Locate the cell with the specified text and output its (X, Y) center coordinate. 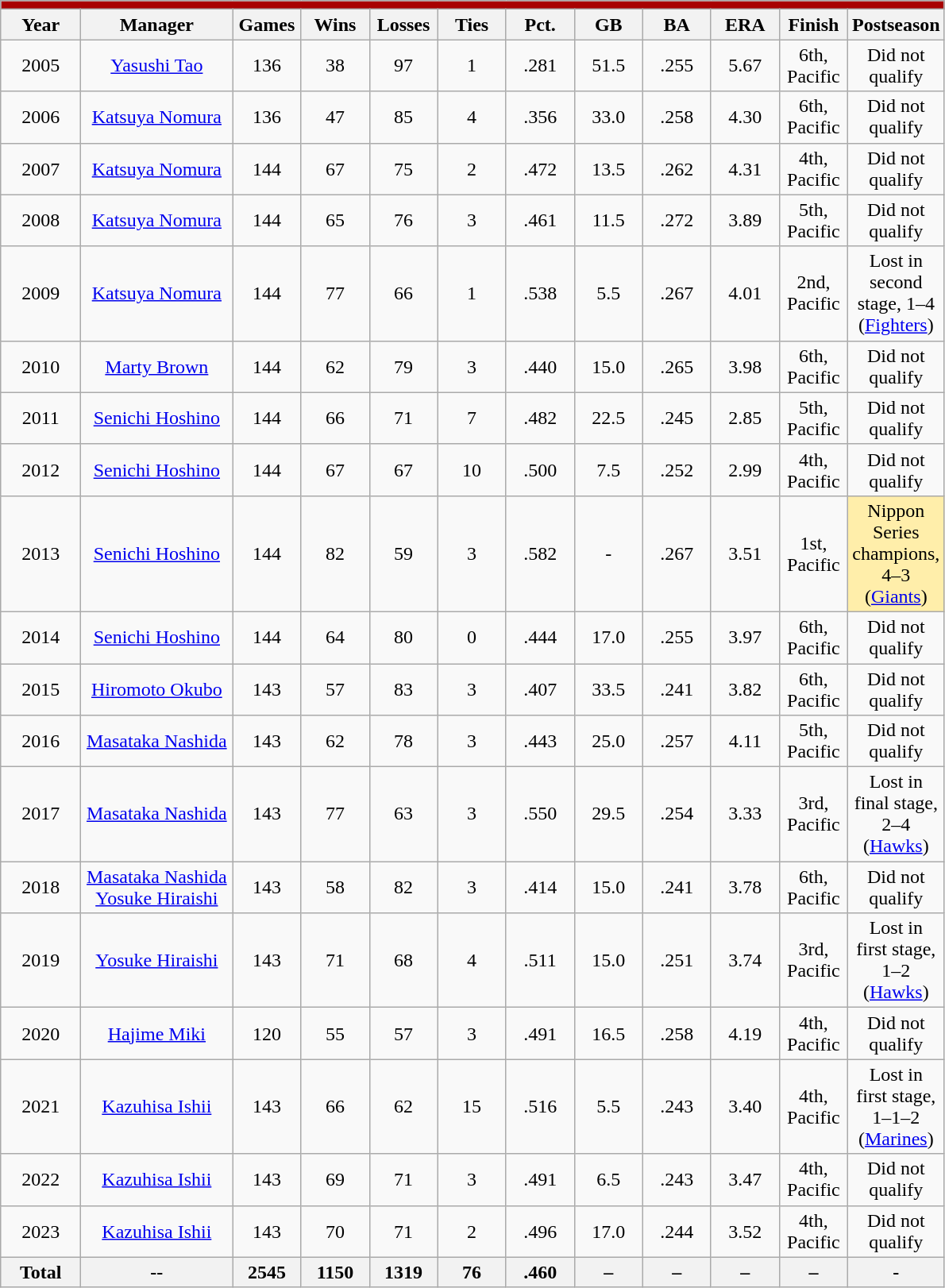
2007 (41, 168)
Losses (403, 25)
.472 (540, 168)
Yasushi Tao (157, 65)
.272 (677, 221)
Lost in final stage, 2–4 (Hawks) (896, 815)
25.0 (608, 742)
.245 (677, 418)
3.89 (745, 221)
22.5 (608, 418)
16.5 (608, 1034)
.407 (540, 689)
10 (472, 470)
Yosuke Hiraishi (157, 961)
2023 (41, 1231)
Hiromoto Okubo (157, 689)
6.5 (608, 1180)
Masataka NashidaYosuke Hiraishi (157, 888)
2015 (41, 689)
Finish (813, 25)
.500 (540, 470)
59 (403, 553)
.460 (540, 1272)
.550 (540, 815)
.538 (540, 294)
2014 (41, 637)
.262 (677, 168)
-- (157, 1272)
Hajime Miki (157, 1034)
58 (335, 888)
2022 (41, 1180)
.496 (540, 1231)
GB (608, 25)
Lost in second stage, 1–4 (Fighters) (896, 294)
3.33 (745, 815)
3.51 (745, 553)
7.5 (608, 470)
4.30 (745, 118)
1st, Pacific (813, 553)
69 (335, 1180)
2018 (41, 888)
ERA (745, 25)
Nippon Series champions, 4–3 (Giants) (896, 553)
3.74 (745, 961)
83 (403, 689)
2011 (41, 418)
3.40 (745, 1107)
.252 (677, 470)
2nd, Pacific (813, 294)
.257 (677, 742)
Games (267, 25)
13.5 (608, 168)
Year (41, 25)
2008 (41, 221)
2.99 (745, 470)
2021 (41, 1107)
.511 (540, 961)
80 (403, 637)
.516 (540, 1107)
.254 (677, 815)
4.11 (745, 742)
Total (41, 1272)
55 (335, 1034)
4.01 (745, 294)
2017 (41, 815)
4.19 (745, 1034)
29.5 (608, 815)
BA (677, 25)
Wins (335, 25)
7 (472, 418)
.582 (540, 553)
70 (335, 1231)
Lost in first stage, 1–1–2 (Marines) (896, 1107)
.443 (540, 742)
Ties (472, 25)
2005 (41, 65)
2019 (41, 961)
2013 (41, 553)
15 (472, 1107)
2010 (41, 367)
11.5 (608, 221)
1150 (335, 1272)
.482 (540, 418)
.356 (540, 118)
3.78 (745, 888)
33.5 (608, 689)
2016 (41, 742)
3.98 (745, 367)
Marty Brown (157, 367)
2012 (41, 470)
3.47 (745, 1180)
3.52 (745, 1231)
.461 (540, 221)
38 (335, 65)
64 (335, 637)
63 (403, 815)
3.82 (745, 689)
.281 (540, 65)
97 (403, 65)
79 (403, 367)
47 (335, 118)
5.67 (745, 65)
Lost in first stage, 1–2 (Hawks) (896, 961)
2545 (267, 1272)
Manager (157, 25)
68 (403, 961)
.265 (677, 367)
78 (403, 742)
2009 (41, 294)
3.97 (745, 637)
120 (267, 1034)
.440 (540, 367)
.251 (677, 961)
51.5 (608, 65)
.244 (677, 1231)
.444 (540, 637)
2020 (41, 1034)
4.31 (745, 168)
85 (403, 118)
2006 (41, 118)
75 (403, 168)
2.85 (745, 418)
Pct. (540, 25)
Postseason (896, 25)
1319 (403, 1272)
0 (472, 637)
33.0 (608, 118)
65 (335, 221)
.414 (540, 888)
